Output the (X, Y) coordinate of the center of the cell containing the given text.  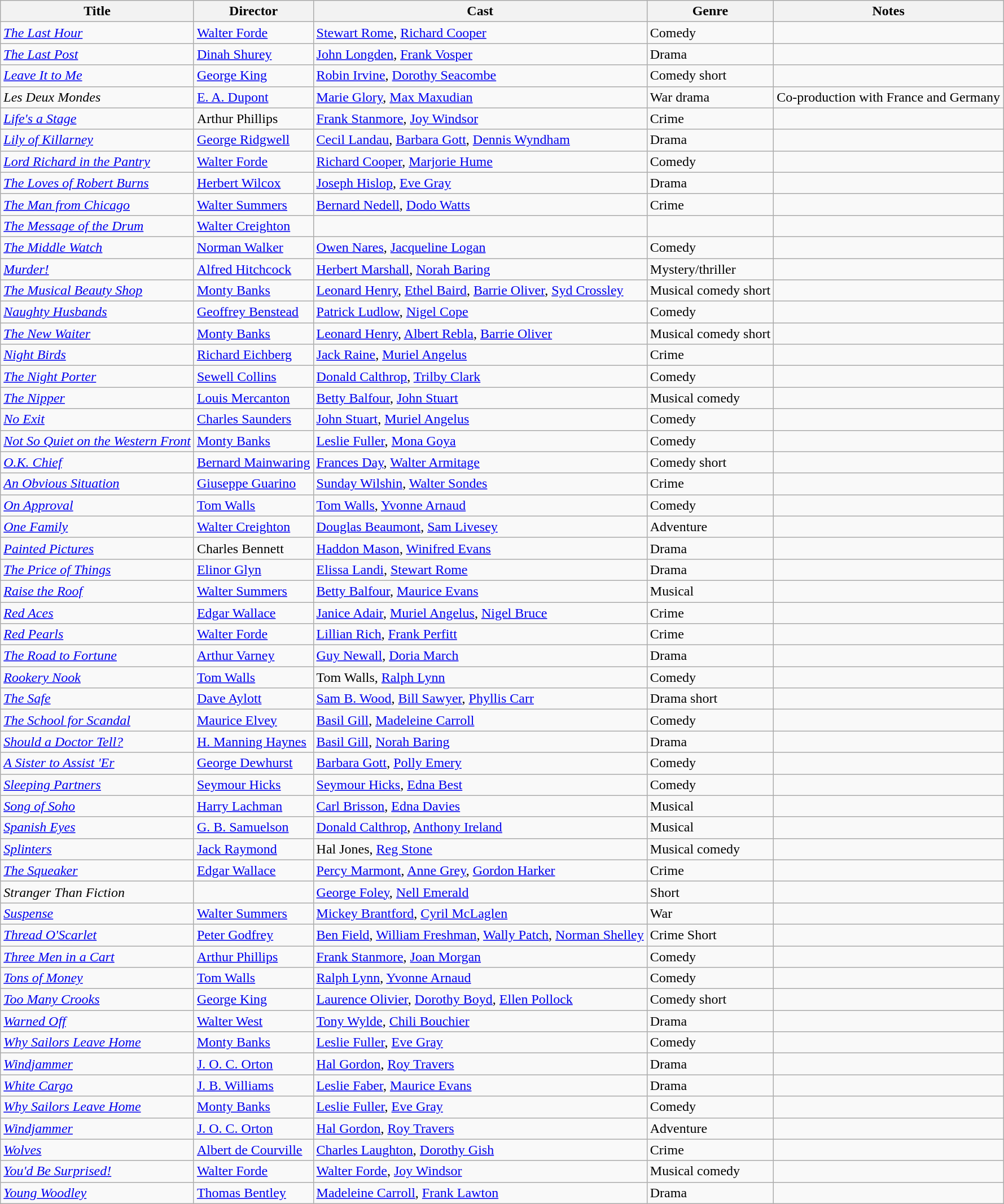
Sunday Wilshin, Walter Sondes (480, 484)
Should a Doctor Tell? (97, 742)
Peter Godfrey (253, 935)
Basil Gill, Madeleine Carroll (480, 720)
The Last Post (97, 54)
War (710, 913)
The Middle Watch (97, 247)
Tons of Money (97, 978)
The Safe (97, 699)
The New Waiter (97, 334)
No Exit (97, 419)
Louis Mercanton (253, 398)
Stranger Than Fiction (97, 892)
Short (710, 892)
Red Aces (97, 612)
Charles Bennett (253, 548)
H. Manning Haynes (253, 742)
Title (97, 11)
Joseph Hislop, Eve Gray (480, 183)
Spanish Eyes (97, 828)
Janice Adair, Muriel Angelus, Nigel Bruce (480, 612)
George Foley, Nell Emerald (480, 892)
Albert de Courville (253, 1150)
Barbara Gott, Polly Emery (480, 763)
The Road to Fortune (97, 656)
Co-production with France and Germany (888, 97)
Leave It to Me (97, 76)
Leonard Henry, Ethel Baird, Barrie Oliver, Syd Crossley (480, 291)
Elinor Glyn (253, 570)
John Stuart, Muriel Angelus (480, 419)
Splinters (97, 849)
Herbert Marshall, Norah Baring (480, 269)
Dinah Shurey (253, 54)
Warned Off (97, 1021)
Tom Walls, Yvonne Arnaud (480, 505)
Bernard Nedell, Dodo Watts (480, 204)
Jack Raine, Muriel Angelus (480, 355)
Lillian Rich, Frank Perfitt (480, 634)
The Man from Chicago (97, 204)
Alfred Hitchcock (253, 269)
Giuseppe Guarino (253, 484)
Tony Wylde, Chili Bouchier (480, 1021)
Harry Lachman (253, 806)
Arthur Varney (253, 656)
Owen Nares, Jacqueline Logan (480, 247)
Night Birds (97, 355)
Donald Calthrop, Anthony Ireland (480, 828)
Mickey Brantford, Cyril McLaglen (480, 913)
The School for Scandal (97, 720)
Director (253, 11)
J. B. Williams (253, 1085)
Frank Stanmore, Joan Morgan (480, 957)
Rookery Nook (97, 677)
Wolves (97, 1150)
Seymour Hicks (253, 785)
Richard Cooper, Marjorie Hume (480, 161)
Frank Stanmore, Joy Windsor (480, 119)
On Approval (97, 505)
A Sister to Assist 'Er (97, 763)
The Price of Things (97, 570)
Walter West (253, 1021)
Les Deux Mondes (97, 97)
The Loves of Robert Burns (97, 183)
Thread O'Scarlet (97, 935)
Sewell Collins (253, 376)
Haddon Mason, Winifred Evans (480, 548)
Naughty Husbands (97, 312)
The Last Hour (97, 33)
Notes (888, 11)
Ben Field, William Freshman, Wally Patch, Norman Shelley (480, 935)
E. A. Dupont (253, 97)
Cast (480, 11)
White Cargo (97, 1085)
Elissa Landi, Stewart Rome (480, 570)
Betty Balfour, John Stuart (480, 398)
Laurence Olivier, Dorothy Boyd, Ellen Pollock (480, 1000)
John Longden, Frank Vosper (480, 54)
O.K. Chief (97, 462)
Lily of Killarney (97, 140)
War drama (710, 97)
Leslie Faber, Maurice Evans (480, 1085)
Sam B. Wood, Bill Sawyer, Phyllis Carr (480, 699)
Murder! (97, 269)
Three Men in a Cart (97, 957)
Song of Soho (97, 806)
Sleeping Partners (97, 785)
Dave Aylott (253, 699)
G. B. Samuelson (253, 828)
Cecil Landau, Barbara Gott, Dennis Wyndham (480, 140)
Leonard Henry, Albert Rebla, Barrie Oliver (480, 334)
Charles Laughton, Dorothy Gish (480, 1150)
Life's a Stage (97, 119)
Norman Walker (253, 247)
Donald Calthrop, Trilby Clark (480, 376)
Betty Balfour, Maurice Evans (480, 591)
Charles Saunders (253, 419)
George Dewhurst (253, 763)
Lord Richard in the Pantry (97, 161)
The Squeaker (97, 870)
Percy Marmont, Anne Grey, Gordon Harker (480, 870)
Maurice Elvey (253, 720)
Douglas Beaumont, Sam Livesey (480, 527)
Bernard Mainwaring (253, 462)
Walter Forde, Joy Windsor (480, 1171)
Suspense (97, 913)
The Nipper (97, 398)
George Ridgwell (253, 140)
Leslie Fuller, Mona Goya (480, 441)
Herbert Wilcox (253, 183)
Carl Brisson, Edna Davies (480, 806)
Frances Day, Walter Armitage (480, 462)
Geoffrey Benstead (253, 312)
Not So Quiet on the Western Front (97, 441)
The Musical Beauty Shop (97, 291)
Red Pearls (97, 634)
The Night Porter (97, 376)
One Family (97, 527)
Thomas Bentley (253, 1193)
Genre (710, 11)
Ralph Lynn, Yvonne Arnaud (480, 978)
Raise the Roof (97, 591)
An Obvious Situation (97, 484)
Mystery/thriller (710, 269)
Drama short (710, 699)
Young Woodley (97, 1193)
Seymour Hicks, Edna Best (480, 785)
Patrick Ludlow, Nigel Cope (480, 312)
Stewart Rome, Richard Cooper (480, 33)
Too Many Crooks (97, 1000)
Richard Eichberg (253, 355)
Tom Walls, Ralph Lynn (480, 677)
Painted Pictures (97, 548)
Madeleine Carroll, Frank Lawton (480, 1193)
Hal Jones, Reg Stone (480, 849)
Guy Newall, Doria March (480, 656)
Basil Gill, Norah Baring (480, 742)
Robin Irvine, Dorothy Seacombe (480, 76)
You'd Be Surprised! (97, 1171)
Marie Glory, Max Maxudian (480, 97)
Crime Short (710, 935)
The Message of the Drum (97, 226)
Jack Raymond (253, 849)
